Extract the [X, Y] coordinate from the center of the cell holding the provided text.  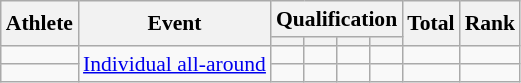
Qualification [336, 19]
Individual all-around [174, 64]
Athlete [40, 24]
Event [174, 24]
Total [430, 24]
Rank [490, 24]
